Find where the given text appears and provide that cell's center as (X, Y) coordinate. 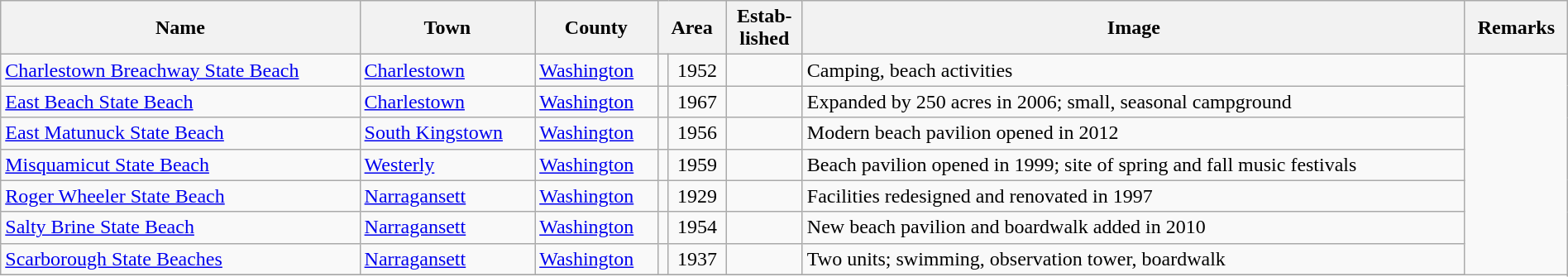
Misquamicut State Beach (180, 165)
Expanded by 250 acres in 2006; small, seasonal campground (1133, 102)
1967 (697, 102)
East Beach State Beach (180, 102)
1952 (697, 70)
Facilities redesigned and renovated in 1997 (1133, 196)
Beach pavilion opened in 1999; site of spring and fall music festivals (1133, 165)
1937 (697, 259)
1954 (697, 227)
1956 (697, 133)
Charlestown Breachway State Beach (180, 70)
Town (447, 28)
Image (1133, 28)
South Kingstown (447, 133)
Area (691, 28)
Name (180, 28)
Estab-lished (764, 28)
Scarborough State Beaches (180, 259)
Westerly (447, 165)
County (596, 28)
1959 (697, 165)
Roger Wheeler State Beach (180, 196)
Remarks (1516, 28)
Two units; swimming, observation tower, boardwalk (1133, 259)
1929 (697, 196)
East Matunuck State Beach (180, 133)
Salty Brine State Beach (180, 227)
Camping, beach activities (1133, 70)
Modern beach pavilion opened in 2012 (1133, 133)
New beach pavilion and boardwalk added in 2010 (1133, 227)
